Determine the (X, Y) coordinate at the center of the cell enclosing the given text.  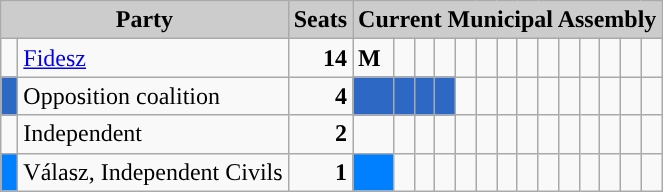
Party (144, 20)
4 (320, 96)
Opposition coalition (153, 96)
Seats (320, 20)
Current Municipal Assembly (508, 20)
M (374, 58)
1 (320, 172)
14 (320, 58)
2 (320, 134)
Independent (153, 134)
Fidesz (153, 58)
Válasz, Independent Civils (153, 172)
